Return [x, y] of the center of cell containing provided text 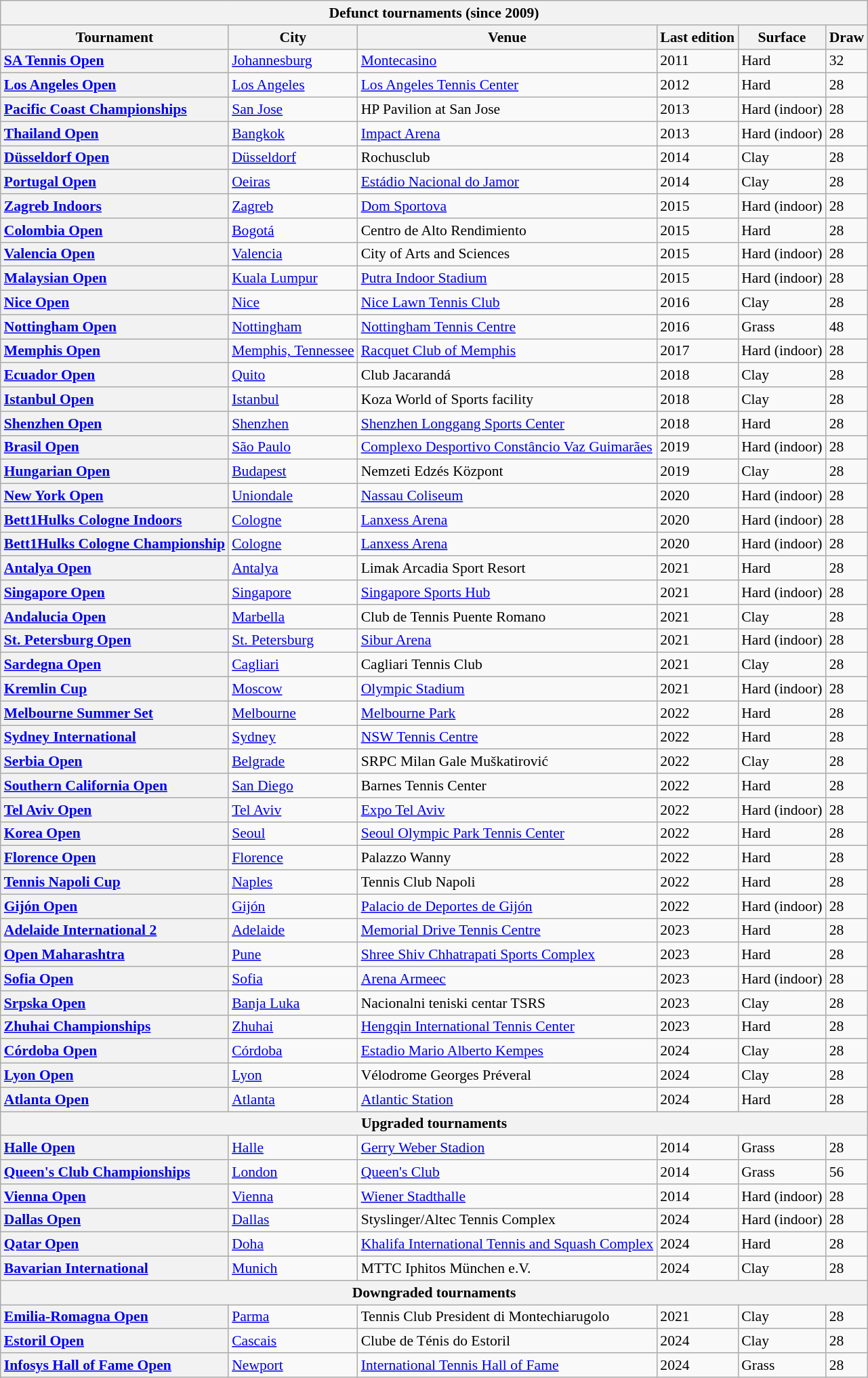
Munich [293, 1269]
Defunct tournaments (since 2009) [434, 13]
Open Maharashtra [115, 955]
Impact Arena [508, 134]
Singapore Open [115, 592]
Lyon [293, 1076]
Antalya Open [115, 569]
St. Petersburg Open [115, 641]
Melbourne Summer Set [115, 713]
Pune [293, 955]
Pacific Coast Championships [115, 110]
NSW Tennis Centre [508, 737]
Nice Lawn Tennis Club [508, 303]
Dallas Open [115, 1220]
SA Tennis Open [115, 61]
Singapore Sports Hub [508, 592]
Zhuhai Championships [115, 1027]
Düsseldorf Open [115, 158]
Tournament [115, 37]
Montecasino [508, 61]
Gijón [293, 906]
Vienna Open [115, 1196]
San Jose [293, 110]
Limak Arcadia Sport Resort [508, 569]
Nice Open [115, 303]
Bett1Hulks Cologne Championship [115, 544]
Shree Shiv Chhatrapati Sports Complex [508, 955]
Tennis Napoli Cup [115, 883]
St. Petersburg [293, 641]
Clube de Ténis do Estoril [508, 1341]
Putra Indoor Stadium [508, 279]
Club de Tennis Puente Romano [508, 617]
Arena Armeec [508, 979]
City [293, 37]
Colombia Open [115, 230]
Budapest [293, 472]
Infosys Hall of Fame Open [115, 1365]
Zhuhai [293, 1027]
Adelaide International 2 [115, 931]
Palacio de Deportes de Gijón [508, 906]
48 [847, 327]
Uniondale [293, 496]
Lyon Open [115, 1076]
Estádio Nacional do Jamor [508, 182]
Southern California Open [115, 786]
Kremlin Cup [115, 689]
Srpska Open [115, 1003]
Sibur Arena [508, 641]
Koza World of Sports facility [508, 399]
Johannesburg [293, 61]
Istanbul Open [115, 399]
Emilia-Romagna Open [115, 1317]
Bangkok [293, 134]
Styslinger/Altec Tennis Complex [508, 1220]
Córdoba [293, 1051]
Complexo Desportivo Constâncio Vaz Guimarães [508, 447]
Memphis, Tennessee [293, 351]
Belgrade [293, 762]
Last edition [697, 37]
London [293, 1172]
Dom Sportova [508, 206]
Bogotá [293, 230]
Los Angeles [293, 85]
International Tennis Hall of Fame [508, 1365]
Sydney [293, 737]
Melbourne Park [508, 713]
Atlanta Open [115, 1099]
Cagliari Tennis Club [508, 665]
Surface [782, 37]
Thailand Open [115, 134]
Nassau Coliseum [508, 496]
Antalya [293, 569]
Zagreb Indoors [115, 206]
Singapore [293, 592]
San Diego [293, 786]
Marbella [293, 617]
Tennis Club Napoli [508, 883]
Barnes Tennis Center [508, 786]
HP Pavilion at San Jose [508, 110]
Draw [847, 37]
32 [847, 61]
Serbia Open [115, 762]
Oeiras [293, 182]
Queen's Club Championships [115, 1172]
Halle Open [115, 1148]
Tel Aviv [293, 810]
Sardegna Open [115, 665]
Hengqin International Tennis Center [508, 1027]
Seoul Olympic Park Tennis Center [508, 834]
São Paulo [293, 447]
Cagliari [293, 665]
Wiener Stadthalle [508, 1196]
New York Open [115, 496]
Seoul [293, 834]
Shenzhen Longgang Sports Center [508, 424]
Club Jacarandá [508, 376]
Upgraded tournaments [434, 1124]
Córdoba Open [115, 1051]
Doha [293, 1244]
Halle [293, 1148]
Valencia [293, 254]
Brasil Open [115, 447]
Estadio Mario Alberto Kempes [508, 1051]
Gerry Weber Stadion [508, 1148]
Venue [508, 37]
Estoril Open [115, 1341]
56 [847, 1172]
2011 [697, 61]
Sofia [293, 979]
2017 [697, 351]
Atlanta [293, 1099]
Ecuador Open [115, 376]
Vienna [293, 1196]
Cascais [293, 1341]
Hungarian Open [115, 472]
Kuala Lumpur [293, 279]
Expo Tel Aviv [508, 810]
Korea Open [115, 834]
Olympic Stadium [508, 689]
City of Arts and Sciences [508, 254]
Shenzhen Open [115, 424]
Queen's Club [508, 1172]
Atlantic Station [508, 1099]
Shenzhen [293, 424]
Rochusclub [508, 158]
2012 [697, 85]
Andalucia Open [115, 617]
Parma [293, 1317]
Nottingham [293, 327]
Portugal Open [115, 182]
Tennis Club President di Montechiarugolo [508, 1317]
Nice [293, 303]
Moscow [293, 689]
Malaysian Open [115, 279]
Dallas [293, 1220]
Quito [293, 376]
Vélodrome Georges Préveral [508, 1076]
Los Angeles Tennis Center [508, 85]
Khalifa International Tennis and Squash Complex [508, 1244]
Memorial Drive Tennis Centre [508, 931]
Palazzo Wanny [508, 858]
Bavarian International [115, 1269]
SRPC Milan Gale Muškatirović [508, 762]
Qatar Open [115, 1244]
Naples [293, 883]
Nottingham Tennis Centre [508, 327]
Florence [293, 858]
Melbourne [293, 713]
Downgraded tournaments [434, 1293]
Centro de Alto Rendimiento [508, 230]
Memphis Open [115, 351]
Adelaide [293, 931]
Banja Luka [293, 1003]
Los Angeles Open [115, 85]
Bett1Hulks Cologne Indoors [115, 520]
Nacionalni teniski centar TSRS [508, 1003]
Düsseldorf [293, 158]
Istanbul [293, 399]
Nottingham Open [115, 327]
Tel Aviv Open [115, 810]
Valencia Open [115, 254]
MTTC Iphitos München e.V. [508, 1269]
Florence Open [115, 858]
Nemzeti Edzés Központ [508, 472]
Newport [293, 1365]
Sofia Open [115, 979]
Gijón Open [115, 906]
Racquet Club of Memphis [508, 351]
Zagreb [293, 206]
Sydney International [115, 737]
